Capture the cell that displays the provided text and extract its [X, Y] central coordinate. 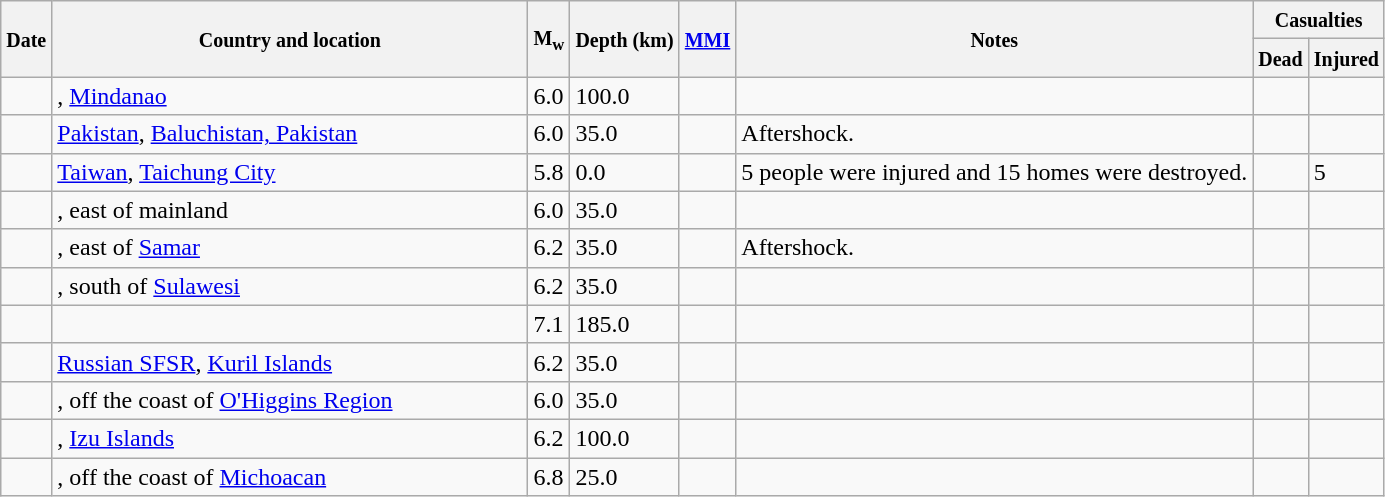
Depth (km) [624, 39]
Pakistan, Baluchistan, Pakistan [290, 134]
Injured [1346, 58]
MMI [708, 39]
5 [1346, 172]
Dead [1281, 58]
, off the coast of O'Higgins Region [290, 400]
, south of Sulawesi [290, 286]
5.8 [549, 172]
5 people were injured and 15 homes were destroyed. [994, 172]
7.1 [549, 324]
Country and location [290, 39]
0.0 [624, 172]
, off the coast of Michoacan [290, 477]
, east of mainland [290, 210]
25.0 [624, 477]
, Mindanao [290, 96]
185.0 [624, 324]
, east of Samar [290, 248]
, Izu Islands [290, 438]
Date [26, 39]
Taiwan, Taichung City [290, 172]
Mw [549, 39]
6.8 [549, 477]
Russian SFSR, Kuril Islands [290, 362]
Casualties [1319, 20]
Notes [994, 39]
